Extract the [x, y] coordinate from the center of the cell holding the provided text.  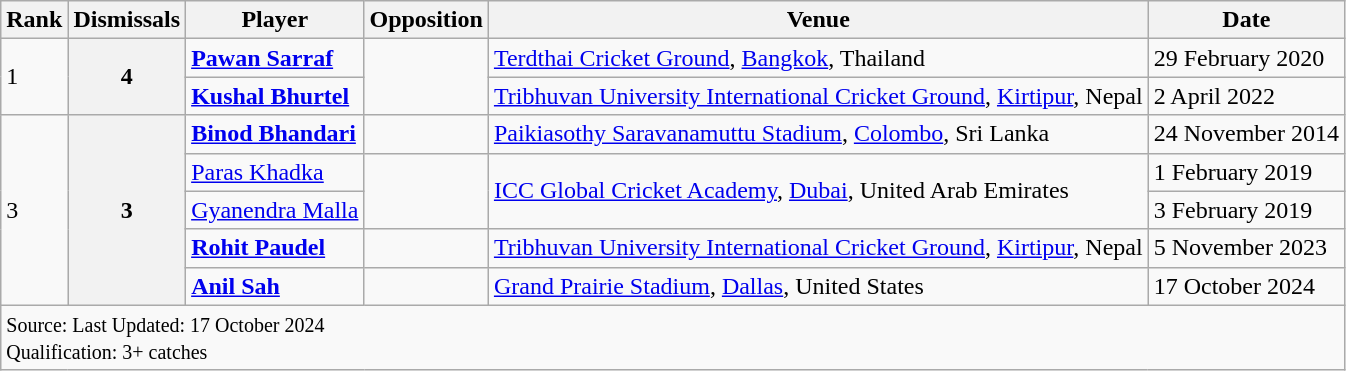
2 April 2022 [1246, 96]
17 October 2024 [1246, 286]
Dismissals [127, 20]
1 February 2019 [1246, 172]
Anil Sah [275, 286]
Player [275, 20]
Paras Khadka [275, 172]
Source: Last Updated: 17 October 2024Qualification: 3+ catches [673, 338]
Rohit Paudel [275, 248]
Gyanendra Malla [275, 210]
5 November 2023 [1246, 248]
Venue [818, 20]
Binod Bhandari [275, 134]
Grand Prairie Stadium, Dallas, United States [818, 286]
1 [34, 77]
Paikiasothy Saravanamuttu Stadium, Colombo, Sri Lanka [818, 134]
Terdthai Cricket Ground, Bangkok, Thailand [818, 58]
3 February 2019 [1246, 210]
ICC Global Cricket Academy, Dubai, United Arab Emirates [818, 191]
29 February 2020 [1246, 58]
Kushal Bhurtel [275, 96]
Date [1246, 20]
4 [127, 77]
Rank [34, 20]
Opposition [426, 20]
Pawan Sarraf [275, 58]
24 November 2014 [1246, 134]
